Scan for the cell matching the given text and deliver its [X, Y] coordinate at center. 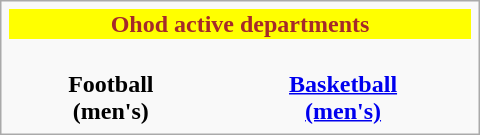
Basketball(men's) [342, 84]
Football(men's) [110, 84]
Ohod active departments [240, 24]
